Capture the cell that displays the provided text and extract its [X, Y] central coordinate. 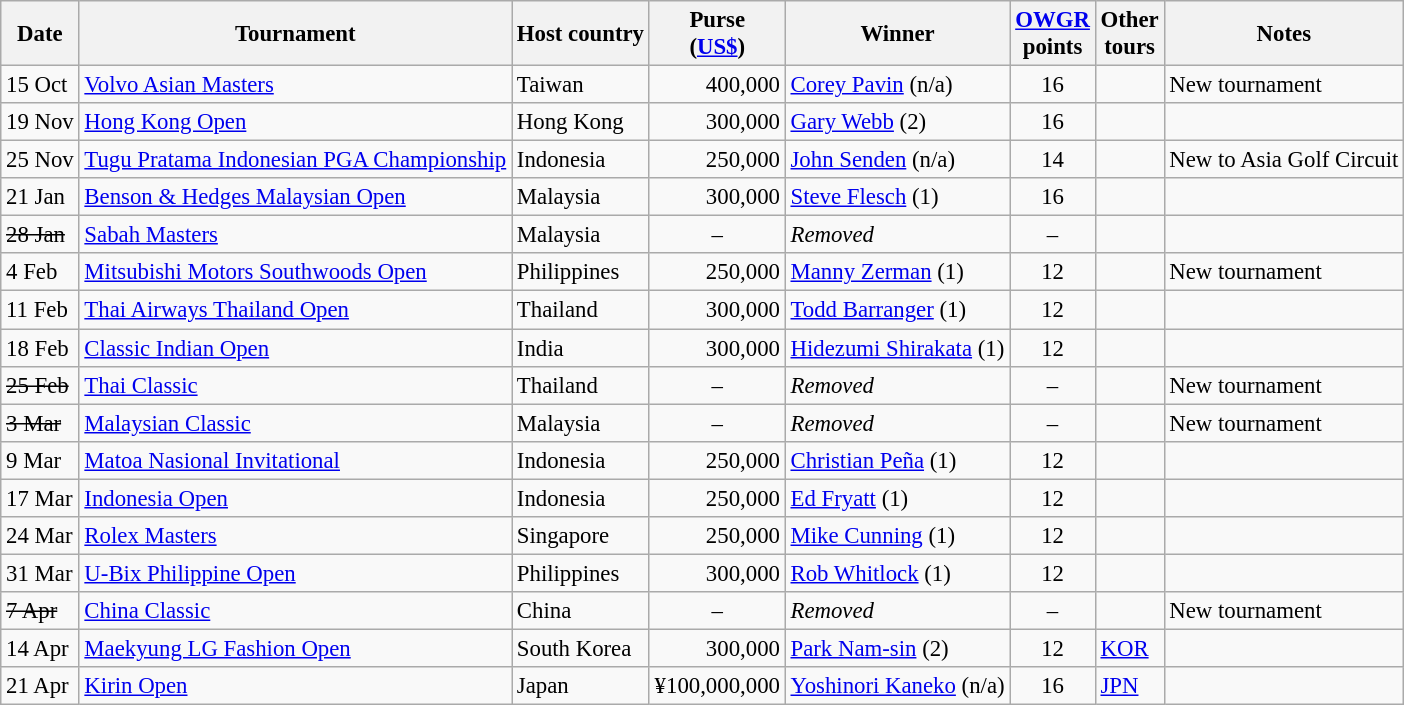
China Classic [295, 611]
John Senden (n/a) [898, 160]
400,000 [717, 85]
Mitsubishi Motors Southwoods Open [295, 273]
Rob Whitlock (1) [898, 573]
Volvo Asian Masters [295, 85]
Benson & Hedges Malaysian Open [295, 197]
Manny Zerman (1) [898, 273]
Gary Webb (2) [898, 122]
New to Asia Golf Circuit [1284, 160]
4 Feb [40, 273]
Hong Kong Open [295, 122]
25 Nov [40, 160]
Japan [581, 686]
U-Bix Philippine Open [295, 573]
Indonesia Open [295, 498]
17 Mar [40, 498]
KOR [1130, 648]
Steve Flesch (1) [898, 197]
Taiwan [581, 85]
JPN [1130, 686]
Ed Fryatt (1) [898, 498]
28 Jan [40, 235]
21 Apr [40, 686]
Matoa Nasional Invitational [295, 460]
Purse(US$) [717, 34]
Singapore [581, 536]
18 Feb [40, 348]
Winner [898, 34]
OWGRpoints [1052, 34]
Todd Barranger (1) [898, 310]
Thai Classic [295, 385]
7 Apr [40, 611]
Classic Indian Open [295, 348]
Kirin Open [295, 686]
15 Oct [40, 85]
Malaysian Classic [295, 423]
14 Apr [40, 648]
¥100,000,000 [717, 686]
Othertours [1130, 34]
Corey Pavin (n/a) [898, 85]
Thai Airways Thailand Open [295, 310]
Sabah Masters [295, 235]
China [581, 611]
14 [1052, 160]
Christian Peña (1) [898, 460]
31 Mar [40, 573]
Tournament [295, 34]
Notes [1284, 34]
9 Mar [40, 460]
Park Nam-sin (2) [898, 648]
24 Mar [40, 536]
19 Nov [40, 122]
Maekyung LG Fashion Open [295, 648]
Yoshinori Kaneko (n/a) [898, 686]
South Korea [581, 648]
Tugu Pratama Indonesian PGA Championship [295, 160]
11 Feb [40, 310]
25 Feb [40, 385]
Rolex Masters [295, 536]
Host country [581, 34]
Hong Kong [581, 122]
Mike Cunning (1) [898, 536]
Hidezumi Shirakata (1) [898, 348]
India [581, 348]
3 Mar [40, 423]
21 Jan [40, 197]
Date [40, 34]
